Output the [x, y] coordinate of the center of the cell containing the given text.  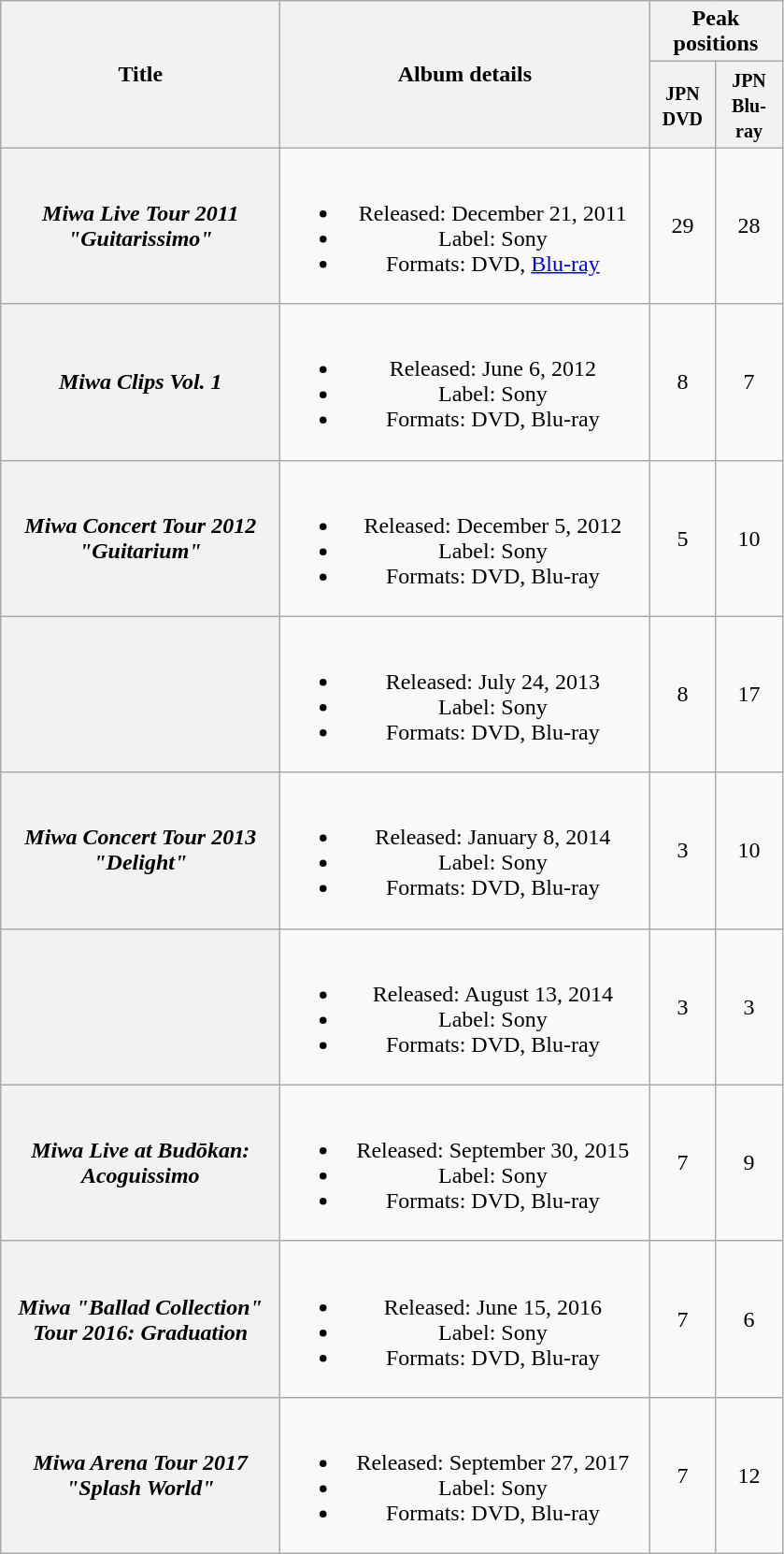
6 [749, 1318]
Album details [465, 75]
Released: December 21, 2011 Label: SonyFormats: DVD, Blu-ray [465, 226]
12 [749, 1475]
29 [682, 226]
Title [140, 75]
5 [682, 539]
Miwa Arena Tour 2017 "Splash World" [140, 1475]
Released: June 6, 2012 Label: SonyFormats: DVD, Blu-ray [465, 381]
Released: July 24, 2013 Label: SonyFormats: DVD, Blu-ray [465, 694]
Released: August 13, 2014 Label: SonyFormats: DVD, Blu-ray [465, 1006]
Miwa Concert Tour 2012 "Guitarium" [140, 539]
Miwa Concert Tour 2013 "Delight" [140, 851]
Miwa Live at Budōkan: Acoguissimo [140, 1163]
Miwa "Ballad Collection" Tour 2016: Graduation [140, 1318]
Peak positions [716, 32]
JPN Blu-ray [749, 105]
Released: January 8, 2014 Label: SonyFormats: DVD, Blu-ray [465, 851]
Released: December 5, 2012 Label: SonyFormats: DVD, Blu-ray [465, 539]
17 [749, 694]
28 [749, 226]
9 [749, 1163]
Miwa Live Tour 2011 "Guitarissimo" [140, 226]
Released: September 27, 2017 Label: SonyFormats: DVD, Blu-ray [465, 1475]
Miwa Clips Vol. 1 [140, 381]
JPN DVD [682, 105]
Released: June 15, 2016 Label: SonyFormats: DVD, Blu-ray [465, 1318]
Released: September 30, 2015 Label: SonyFormats: DVD, Blu-ray [465, 1163]
